Pinpoint the cell where the given text exists, returning its (x, y) midpoint coordinate. 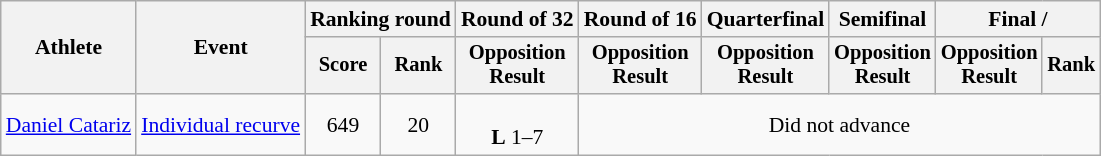
Semifinal (882, 19)
Round of 16 (640, 19)
Score (343, 66)
Individual recurve (220, 124)
L 1–7 (518, 124)
Athlete (68, 48)
Event (220, 48)
20 (418, 124)
Round of 32 (518, 19)
Did not advance (840, 124)
Final / (1018, 19)
Daniel Catariz (68, 124)
Quarterfinal (766, 19)
Ranking round (380, 19)
649 (343, 124)
